Scan for the cell matching the given text and deliver its [x, y] coordinate at center. 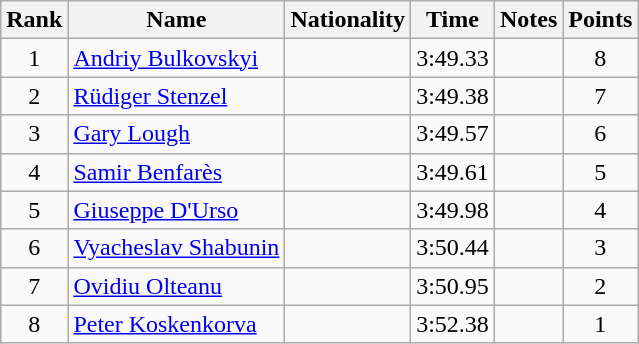
3:49.57 [453, 134]
3:49.33 [453, 58]
3:49.61 [453, 172]
Ovidiu Olteanu [176, 286]
Andriy Bulkovskyi [176, 58]
Nationality [348, 20]
Rüdiger Stenzel [176, 96]
Name [176, 20]
Giuseppe D'Urso [176, 210]
3:49.38 [453, 96]
3:49.98 [453, 210]
3:52.38 [453, 324]
Gary Lough [176, 134]
Peter Koskenkorva [176, 324]
Time [453, 20]
3:50.95 [453, 286]
3:50.44 [453, 248]
Points [600, 20]
Samir Benfarès [176, 172]
Rank [34, 20]
Vyacheslav Shabunin [176, 248]
Notes [528, 20]
